Locate the cell with the specified text and output its [x, y] center coordinate. 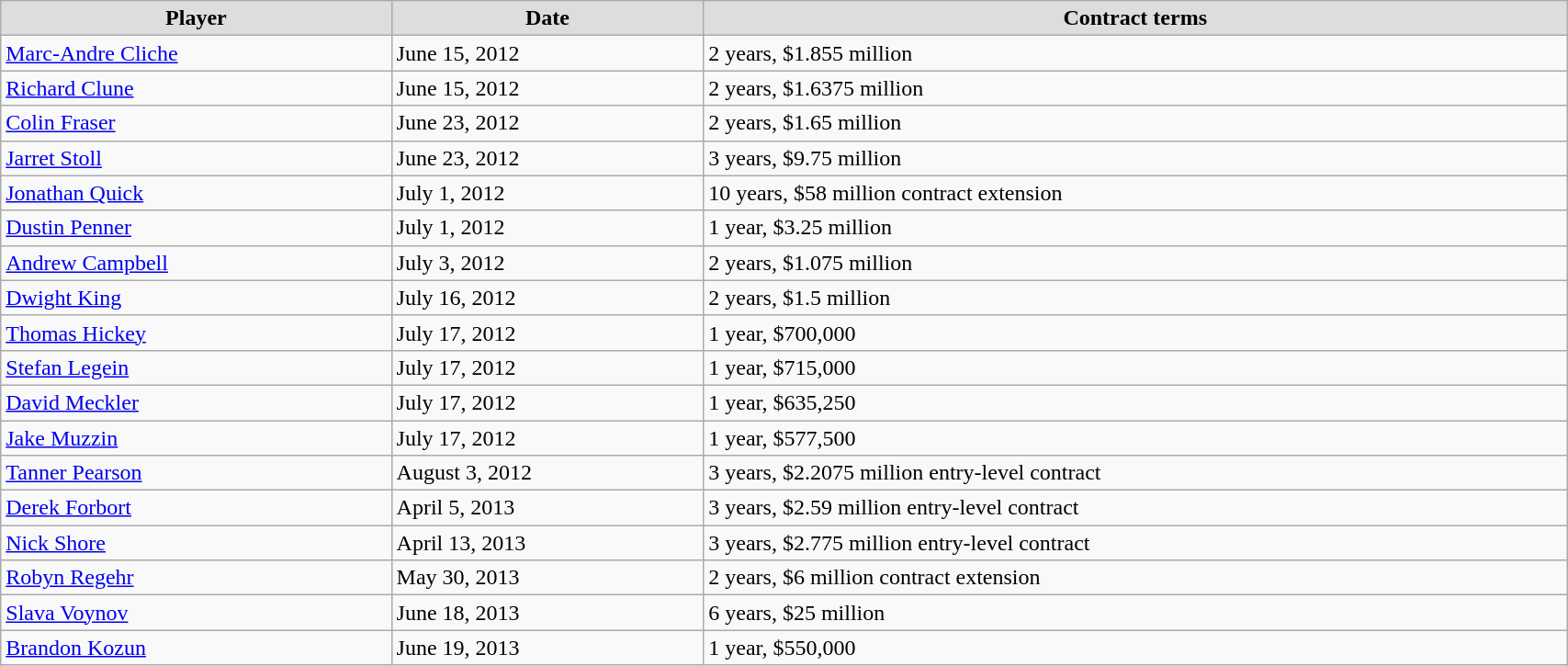
Dustin Penner [197, 228]
2 years, $1.5 million [1135, 298]
Andrew Campbell [197, 263]
June 18, 2013 [547, 613]
3 years, $9.75 million [1135, 158]
David Meckler [197, 402]
Date [547, 18]
3 years, $2.775 million entry-level contract [1135, 543]
July 3, 2012 [547, 263]
July 16, 2012 [547, 298]
Dwight King [197, 298]
Player [197, 18]
June 19, 2013 [547, 648]
1 year, $715,000 [1135, 367]
1 year, $635,250 [1135, 402]
Brandon Kozun [197, 648]
Thomas Hickey [197, 333]
August 3, 2012 [547, 473]
Nick Shore [197, 543]
1 year, $3.25 million [1135, 228]
Slava Voynov [197, 613]
Jonathan Quick [197, 193]
Robyn Regehr [197, 578]
1 year, $577,500 [1135, 438]
2 years, $1.075 million [1135, 263]
Derek Forbort [197, 508]
6 years, $25 million [1135, 613]
Marc-Andre Cliche [197, 53]
1 year, $550,000 [1135, 648]
April 5, 2013 [547, 508]
2 years, $1.6375 million [1135, 88]
Richard Clune [197, 88]
Jarret Stoll [197, 158]
1 year, $700,000 [1135, 333]
Jake Muzzin [197, 438]
Stefan Legein [197, 367]
2 years, $1.65 million [1135, 123]
Contract terms [1135, 18]
Colin Fraser [197, 123]
April 13, 2013 [547, 543]
3 years, $2.2075 million entry-level contract [1135, 473]
10 years, $58 million contract extension [1135, 193]
2 years, $1.855 million [1135, 53]
3 years, $2.59 million entry-level contract [1135, 508]
May 30, 2013 [547, 578]
2 years, $6 million contract extension [1135, 578]
Tanner Pearson [197, 473]
